Identify which cell holds the provided text, then report its [x, y] central coordinate. 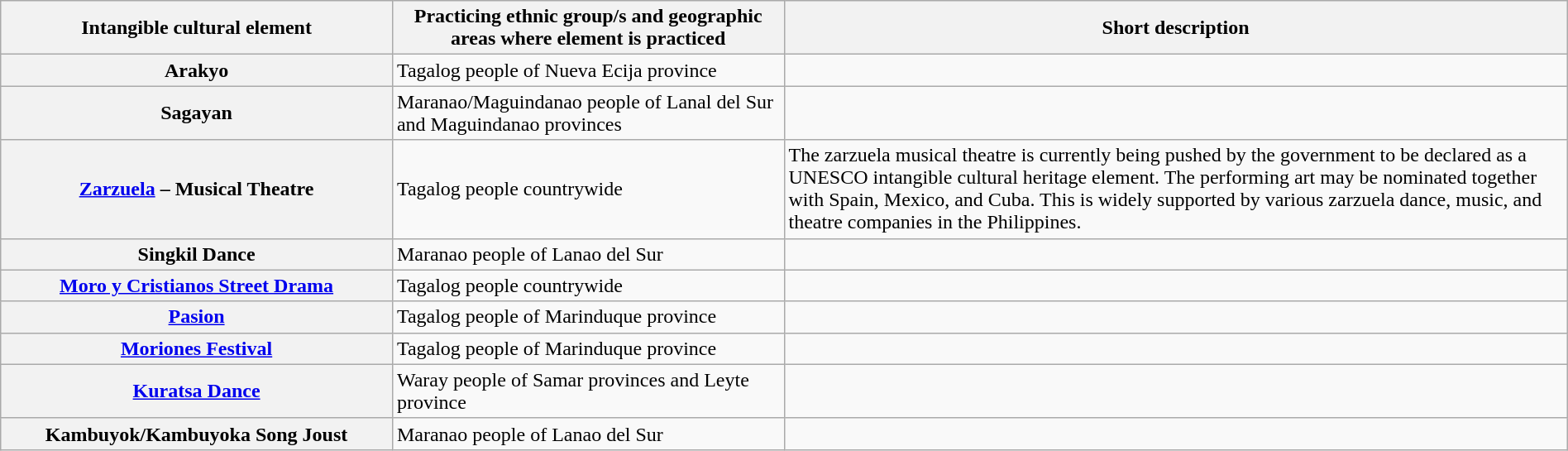
Arakyo [197, 70]
Pasion [197, 317]
Tagalog people of Nueva Ecija province [588, 70]
Singkil Dance [197, 254]
Kambuyok/Kambuyoka Song Joust [197, 434]
Practicing ethnic group/s and geographic areas where element is practiced [588, 28]
Intangible cultural element [197, 28]
Waray people of Samar provinces and Leyte province [588, 391]
Kuratsa Dance [197, 391]
Moriones Festival [197, 348]
Short description [1176, 28]
Sagayan [197, 113]
Maranao/Maguindanao people of Lanal del Sur and Maguindanao provinces [588, 113]
Moro y Cristianos Street Drama [197, 285]
Zarzuela – Musical Theatre [197, 189]
